Extract the [x, y] coordinate from the center of the cell holding the provided text.  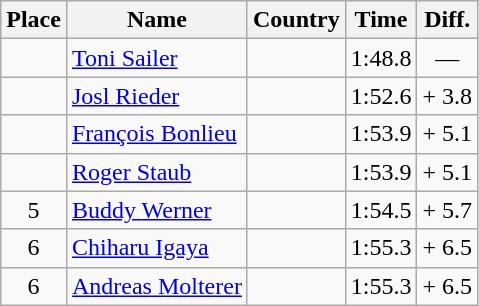
1:52.6 [381, 96]
François Bonlieu [156, 134]
+ 3.8 [448, 96]
Toni Sailer [156, 58]
1:48.8 [381, 58]
Josl Rieder [156, 96]
— [448, 58]
Place [34, 20]
Andreas Molterer [156, 286]
Roger Staub [156, 172]
Chiharu Igaya [156, 248]
+ 5.7 [448, 210]
Buddy Werner [156, 210]
Time [381, 20]
Country [296, 20]
Name [156, 20]
5 [34, 210]
Diff. [448, 20]
1:54.5 [381, 210]
